Return (x, y) of the center of cell containing provided text 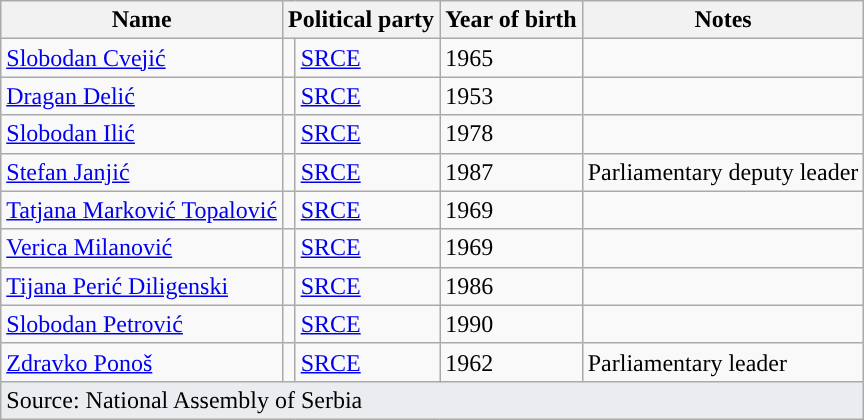
Slobodan Petrović (142, 324)
Verica Milanović (142, 248)
Tijana Perić Diligenski (142, 286)
Political party (362, 20)
1978 (512, 134)
1962 (512, 362)
Source: National Assembly of Serbia (432, 400)
1986 (512, 286)
Parliamentary leader (723, 362)
Notes (723, 20)
Tatjana Marković Topalović (142, 210)
Parliamentary deputy leader (723, 172)
Year of birth (512, 20)
Slobodan Ilić (142, 134)
Dragan Delić (142, 96)
1990 (512, 324)
Zdravko Ponoš (142, 362)
Slobodan Cvejić (142, 58)
Stefan Janjić (142, 172)
1987 (512, 172)
Name (142, 20)
1953 (512, 96)
1965 (512, 58)
